Scan for the cell matching the given text and deliver its [x, y] coordinate at center. 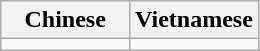
Chinese [66, 20]
Vietnamese [194, 20]
